Capture the cell that displays the provided text and extract its (X, Y) central coordinate. 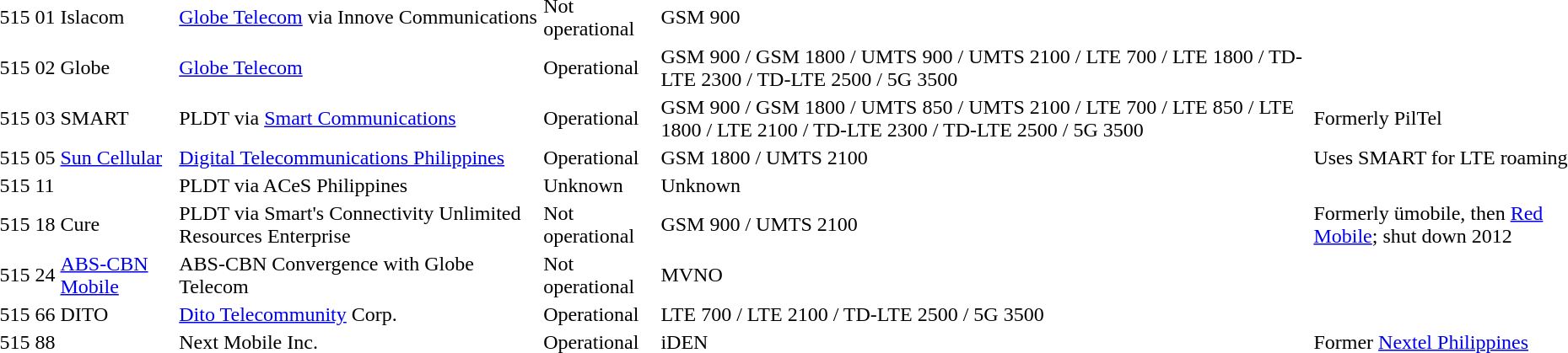
Dito Telecommunity Corp. (359, 314)
PLDT via Smart's Connectivity Unlimited Resources Enterprise (359, 224)
MVNO (985, 275)
ABS-CBN Convergence with Globe Telecom (359, 275)
GSM 900 / GSM 1800 / UMTS 850 / UMTS 2100 / LTE 700 / LTE 850 / LTE 1800 / LTE 2100 / TD-LTE 2300 / TD-LTE 2500 / 5G 3500 (985, 118)
GSM 900 / UMTS 2100 (985, 224)
Cure (117, 224)
Sun Cellular (117, 158)
05 (46, 158)
LTE 700 / LTE 2100 / TD-LTE 2500 / 5G 3500 (985, 314)
24 (46, 275)
DITO (117, 314)
Digital Telecommunications Philippines (359, 158)
GSM 900 / GSM 1800 / UMTS 900 / UMTS 2100 / LTE 700 / LTE 1800 / TD-LTE 2300 / TD-LTE 2500 / 5G 3500 (985, 67)
66 (46, 314)
PLDT via Smart Communications (359, 118)
03 (46, 118)
02 (46, 67)
PLDT via ACeS Philippines (359, 185)
11 (46, 185)
18 (46, 224)
Globe (117, 67)
ABS-CBN Mobile (117, 275)
GSM 1800 / UMTS 2100 (985, 158)
SMART (117, 118)
Globe Telecom (359, 67)
